Return the [X, Y] coordinate for the center point of the cell that contains the specified text.  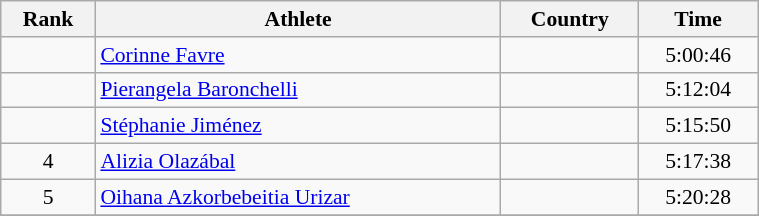
4 [48, 162]
5 [48, 197]
Oihana Azkorbebeitia Urizar [298, 197]
Pierangela Baronchelli [298, 90]
Alizia Olazábal [298, 162]
5:17:38 [698, 162]
5:20:28 [698, 197]
5:15:50 [698, 126]
Athlete [298, 19]
Time [698, 19]
5:00:46 [698, 55]
Country [570, 19]
Rank [48, 19]
5:12:04 [698, 90]
Stéphanie Jiménez [298, 126]
Corinne Favre [298, 55]
